Find where the given text appears and provide that cell's center as [X, Y] coordinate. 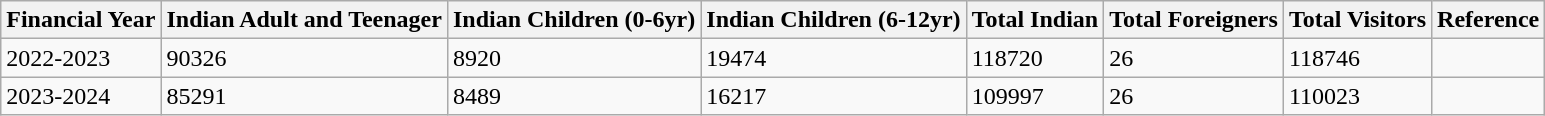
8920 [574, 58]
8489 [574, 96]
2023-2024 [81, 96]
2022-2023 [81, 58]
Indian Adult and Teenager [304, 20]
Reference [1488, 20]
85291 [304, 96]
Financial Year [81, 20]
Total Foreigners [1194, 20]
118746 [1357, 58]
118720 [1035, 58]
109997 [1035, 96]
19474 [834, 58]
Total Visitors [1357, 20]
Indian Children (6-12yr) [834, 20]
90326 [304, 58]
Total Indian [1035, 20]
16217 [834, 96]
Indian Children (0-6yr) [574, 20]
110023 [1357, 96]
